Locate the cell with the specified text and output its (X, Y) center coordinate. 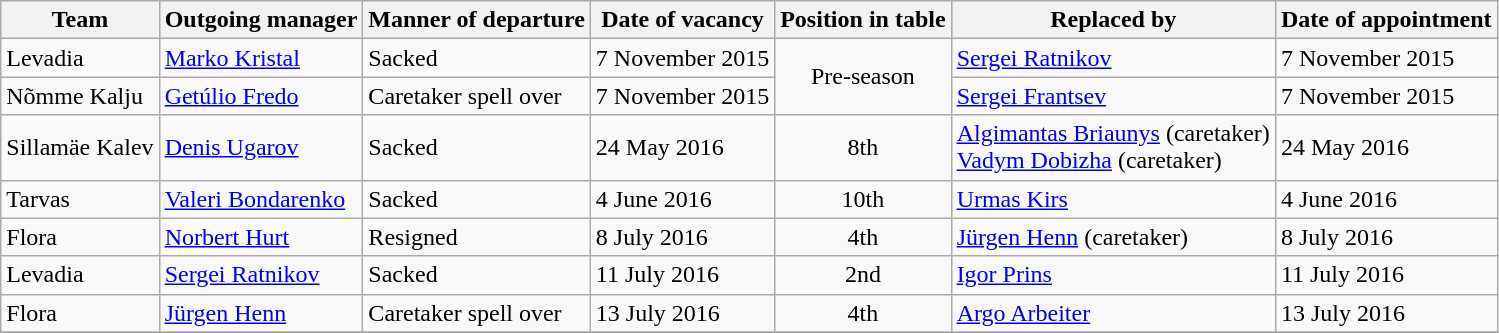
Position in table (863, 20)
Outgoing manager (261, 20)
Manner of departure (476, 20)
Igor Prins (1113, 275)
Resigned (476, 237)
Urmas Kirs (1113, 199)
Valeri Bondarenko (261, 199)
Sergei Frantsev (1113, 96)
Getúlio Fredo (261, 96)
Marko Kristal (261, 58)
Norbert Hurt (261, 237)
Date of vacancy (682, 20)
Jürgen Henn (261, 313)
Argo Arbeiter (1113, 313)
Date of appointment (1386, 20)
Tarvas (80, 199)
Jürgen Henn (caretaker) (1113, 237)
Sillamäe Kalev (80, 148)
Replaced by (1113, 20)
Team (80, 20)
10th (863, 199)
Algimantas Briaunys (caretaker) Vadym Dobizha (caretaker) (1113, 148)
Pre-season (863, 77)
2nd (863, 275)
Nõmme Kalju (80, 96)
Denis Ugarov (261, 148)
8th (863, 148)
